From the cell containing the given text, extract its center point as [x, y] coordinate. 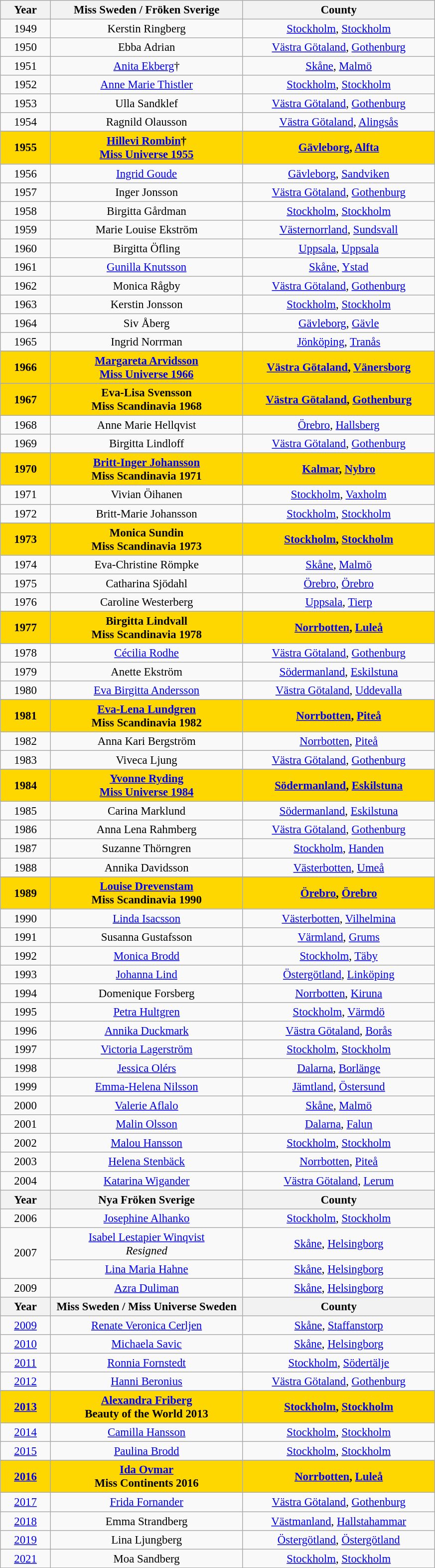
1998 [26, 1068]
1994 [26, 993]
1995 [26, 1012]
Västra Götaland, Lerum [339, 1181]
2017 [26, 1502]
Ulla Sandklef [146, 104]
Gunilla Knutsson [146, 267]
Marie Louise Ekström [146, 229]
1961 [26, 267]
Emma Strandberg [146, 1521]
1980 [26, 691]
1988 [26, 868]
Örebro, Hallsberg [339, 425]
Gävleborg, Gävle [339, 323]
Uppsala, Uppsala [339, 248]
Eva-Christine Römpke [146, 564]
1975 [26, 583]
Stockholm, Södertälje [339, 1363]
Anette Ekström [146, 672]
Kerstin Ringberg [146, 29]
1959 [26, 229]
Cécilia Rodhe [146, 653]
Birgitta Lindloff [146, 444]
1979 [26, 672]
2006 [26, 1218]
Jönköping, Tranås [339, 342]
2002 [26, 1143]
2000 [26, 1106]
Monica SundinMiss Scandinavia 1973 [146, 539]
2013 [26, 1407]
1972 [26, 514]
2001 [26, 1124]
Monica Brodd [146, 956]
Kalmar, Nybro [339, 470]
1983 [26, 760]
Josephine Alhanko [146, 1218]
1954 [26, 122]
Västmanland, Hallstahammar [339, 1521]
Britt-Marie Johansson [146, 514]
Stockholm, Täby [339, 956]
1991 [26, 937]
1952 [26, 85]
1999 [26, 1087]
1990 [26, 918]
1958 [26, 211]
Siv Åberg [146, 323]
Helena Stenbäck [146, 1162]
Eva-Lena LundgrenMiss Scandinavia 1982 [146, 716]
Lina Ljungberg [146, 1540]
Renate Veronica Cerljen [146, 1325]
1987 [26, 849]
Monica Rågby [146, 286]
Miss Sweden / Miss Universe Sweden [146, 1307]
1993 [26, 975]
Birgitta Öfling [146, 248]
1949 [26, 29]
Kerstin Jonsson [146, 305]
Västra Götaland, Uddevalla [339, 691]
1981 [26, 716]
1986 [26, 830]
Valerie Aflalo [146, 1106]
Emma-Helena Nilsson [146, 1087]
Norrbotten, Kiruna [339, 993]
1977 [26, 627]
2003 [26, 1162]
Moa Sandberg [146, 1559]
1966 [26, 368]
1967 [26, 400]
Margareta ArvidssonMiss Universe 1966 [146, 368]
Yvonne RydingMiss Universe 1984 [146, 786]
Miss Sweden / Fröken Sverige [146, 10]
Ida OvmarMiss Continents 2016 [146, 1477]
1955 [26, 148]
Birgitta Gårdman [146, 211]
Ingrid Goude [146, 174]
Västra Götaland, Vänersborg [339, 368]
Johanna Lind [146, 975]
Gävleborg, Alfta [339, 148]
Jessica Olérs [146, 1068]
Malou Hansson [146, 1143]
Västra Götaland, Alingsås [339, 122]
1974 [26, 564]
1957 [26, 192]
Anita Ekberg† [146, 66]
Dalarna, Falun [339, 1124]
1951 [26, 66]
1984 [26, 786]
Inger Jonsson [146, 192]
1969 [26, 444]
Dalarna, Borlänge [339, 1068]
Gävleborg, Sandviken [339, 174]
Britt-Inger JohanssonMiss Scandinavia 1971 [146, 470]
Västernorrland, Sundsvall [339, 229]
2004 [26, 1181]
1968 [26, 425]
Petra Hultgren [146, 1012]
2019 [26, 1540]
1985 [26, 811]
Viveca Ljung [146, 760]
Västerbotten, Umeå [339, 868]
Frida Fornander [146, 1502]
Östergötland, Linköping [339, 975]
Alexandra FribergBeauty of the World 2013 [146, 1407]
1982 [26, 741]
Azra Duliman [146, 1288]
2010 [26, 1344]
Hillevi Rombin†Miss Universe 1955 [146, 148]
Skåne, Staffanstorp [339, 1325]
Domenique Forsberg [146, 993]
1978 [26, 653]
Paulina Brodd [146, 1451]
Uppsala, Tierp [339, 602]
Jämtland, Östersund [339, 1087]
Stockholm, Handen [339, 849]
2012 [26, 1382]
Eva-Lisa SvenssonMiss Scandinavia 1968 [146, 400]
Susanna Gustafsson [146, 937]
Anna Lena Rahmberg [146, 830]
1996 [26, 1031]
2007 [26, 1253]
1970 [26, 470]
Östergötland, Östergötland [339, 1540]
Stockholm, Vaxholm [339, 495]
Annika Duckmark [146, 1031]
Anne Marie Hellqvist [146, 425]
Malin Olsson [146, 1124]
1962 [26, 286]
1965 [26, 342]
Hanni Beronius [146, 1382]
Caroline Westerberg [146, 602]
1956 [26, 174]
Catharina Sjödahl [146, 583]
2016 [26, 1477]
2015 [26, 1451]
Ronnia Fornstedt [146, 1363]
Isabel Lestapier WinqvistResigned [146, 1243]
1997 [26, 1049]
Anne Marie Thistler [146, 85]
Eva Birgitta Andersson [146, 691]
1963 [26, 305]
1992 [26, 956]
Suzanne Thörngren [146, 849]
Västra Götaland, Borås [339, 1031]
1989 [26, 892]
2011 [26, 1363]
Linda Isacsson [146, 918]
1960 [26, 248]
2021 [26, 1559]
1973 [26, 539]
1950 [26, 47]
Victoria Lagerström [146, 1049]
2014 [26, 1432]
Carina Marklund [146, 811]
Nya Fröken Sverige [146, 1200]
Skåne, Ystad [339, 267]
Vivian Öihanen [146, 495]
Louise DrevenstamMiss Scandinavia 1990 [146, 892]
Birgitta LindvallMiss Scandinavia 1978 [146, 627]
Stockholm, Värmdö [339, 1012]
1964 [26, 323]
1971 [26, 495]
Katarina Wigander [146, 1181]
Värmland, Grums [339, 937]
Annika Davidsson [146, 868]
1976 [26, 602]
Ingrid Norrman [146, 342]
Anna Kari Bergström [146, 741]
Lina Maria Hahne [146, 1269]
Ebba Adrian [146, 47]
Västerbotten, Vilhelmina [339, 918]
Ragnild Olausson [146, 122]
1953 [26, 104]
2018 [26, 1521]
Michaela Savic [146, 1344]
Camilla Hansson [146, 1432]
